Detect which cell encompasses the target text, then output its [X, Y] center coordinate. 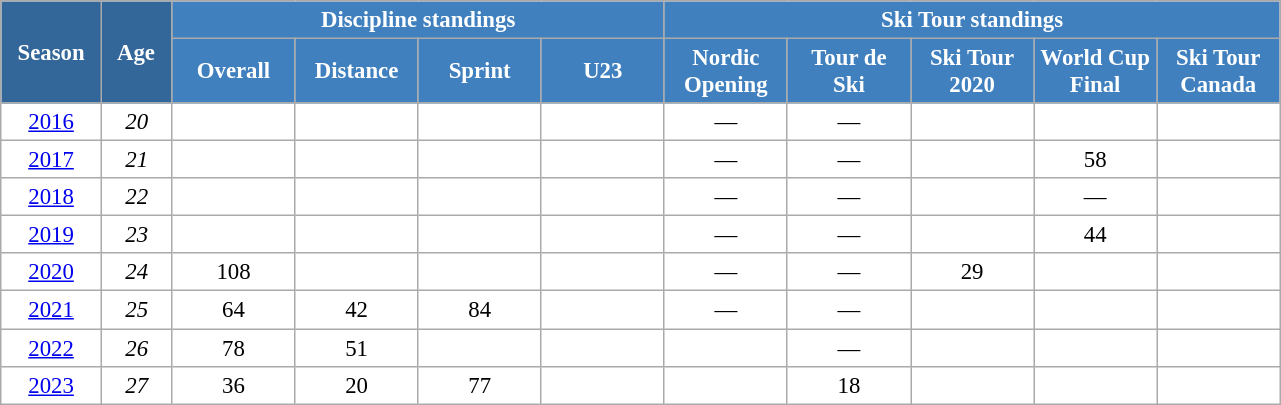
2018 [52, 197]
Season [52, 52]
24 [136, 273]
27 [136, 385]
2021 [52, 310]
2016 [52, 122]
84 [480, 310]
78 [234, 348]
25 [136, 310]
2019 [52, 235]
U23 [602, 72]
36 [234, 385]
77 [480, 385]
42 [356, 310]
64 [234, 310]
44 [1096, 235]
Ski Tour standings [972, 20]
22 [136, 197]
18 [848, 385]
108 [234, 273]
Age [136, 52]
Ski TourCanada [1218, 72]
23 [136, 235]
58 [1096, 160]
NordicOpening [726, 72]
2020 [52, 273]
2017 [52, 160]
29 [972, 273]
Overall [234, 72]
World CupFinal [1096, 72]
Ski Tour2020 [972, 72]
Tour deSki [848, 72]
Distance [356, 72]
Sprint [480, 72]
21 [136, 160]
2022 [52, 348]
51 [356, 348]
26 [136, 348]
2023 [52, 385]
Discipline standings [418, 20]
